Identify which cell holds the provided text, then report its (x, y) central coordinate. 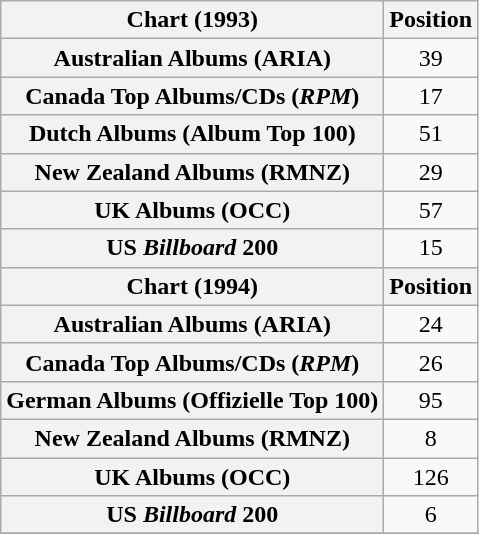
26 (431, 362)
126 (431, 477)
15 (431, 248)
57 (431, 210)
6 (431, 515)
24 (431, 324)
Chart (1993) (192, 20)
17 (431, 96)
29 (431, 172)
8 (431, 438)
51 (431, 134)
German Albums (Offizielle Top 100) (192, 400)
95 (431, 400)
39 (431, 58)
Dutch Albums (Album Top 100) (192, 134)
Chart (1994) (192, 286)
